Extract the [X, Y] coordinate from the center of the cell holding the provided text.  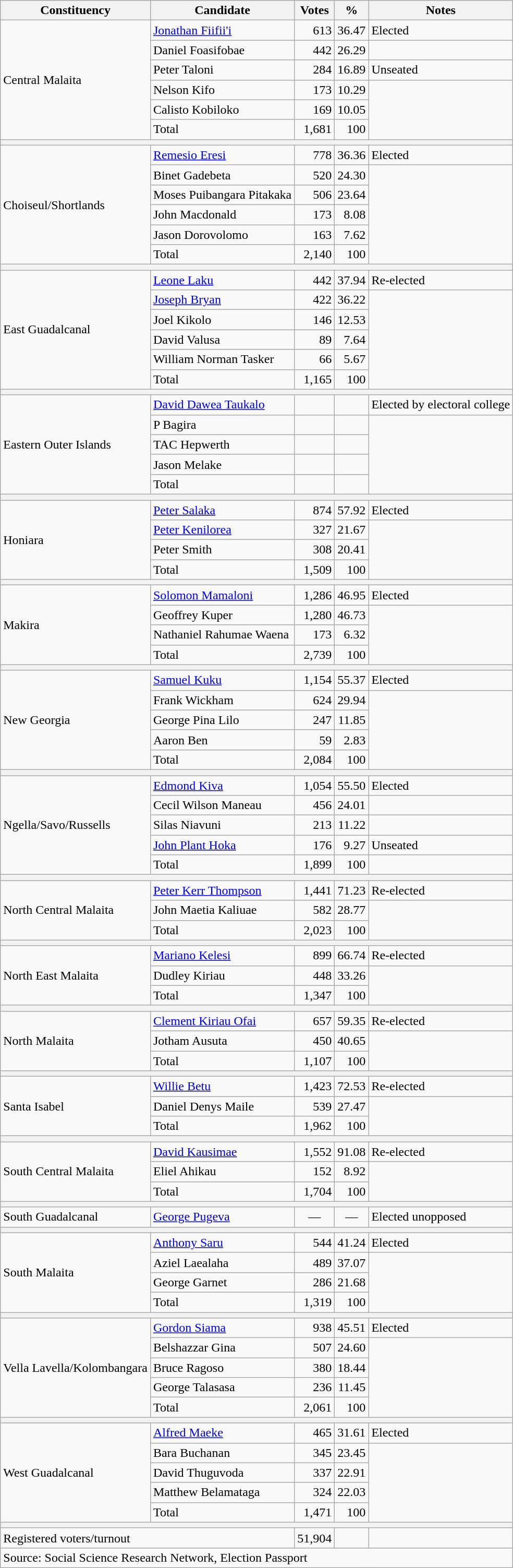
1,471 [315, 1512]
Geoffrey Kuper [222, 615]
36.47 [351, 30]
John Maetia Kaliuae [222, 910]
247 [315, 720]
24.30 [351, 175]
10.05 [351, 110]
Peter Taloni [222, 70]
Nathaniel Rahumae Waena [222, 635]
Calisto Kobiloko [222, 110]
12.53 [351, 320]
Jotham Ausuta [222, 1041]
Remesio Eresi [222, 155]
Peter Kerr Thompson [222, 890]
Clement Kiriau Ofai [222, 1021]
422 [315, 300]
37.07 [351, 1262]
% [351, 10]
East Guadalcanal [76, 330]
1,681 [315, 129]
28.77 [351, 910]
1,441 [315, 890]
Eliel Ahikau [222, 1172]
9.27 [351, 845]
8.08 [351, 214]
213 [315, 825]
1,165 [315, 379]
613 [315, 30]
West Guadalcanal [76, 1473]
Santa Isabel [76, 1106]
506 [315, 195]
55.37 [351, 680]
874 [315, 510]
George Pina Lilo [222, 720]
North Malaita [76, 1041]
Belshazzar Gina [222, 1348]
7.64 [351, 340]
1,509 [315, 570]
7.62 [351, 234]
Cecil Wilson Maneau [222, 805]
23.45 [351, 1453]
Daniel Foasifobae [222, 50]
23.64 [351, 195]
284 [315, 70]
Candidate [222, 10]
2,061 [315, 1407]
507 [315, 1348]
Vella Lavella/Kolombangara [76, 1368]
Willie Betu [222, 1087]
456 [315, 805]
582 [315, 910]
North Central Malaita [76, 910]
26.29 [351, 50]
21.67 [351, 530]
John Macdonald [222, 214]
1,286 [315, 595]
66.74 [351, 956]
41.24 [351, 1243]
146 [315, 320]
George Pugeva [222, 1217]
899 [315, 956]
46.95 [351, 595]
11.85 [351, 720]
1,319 [315, 1302]
16.89 [351, 70]
Binet Gadebeta [222, 175]
Moses Puibangara Pitakaka [222, 195]
489 [315, 1262]
938 [315, 1328]
Silas Niavuni [222, 825]
North East Malaita [76, 975]
21.68 [351, 1282]
1,704 [315, 1191]
Joel Kikolo [222, 320]
71.23 [351, 890]
33.26 [351, 975]
Mariano Kelesi [222, 956]
1,347 [315, 995]
778 [315, 155]
Frank Wickham [222, 700]
David Thuguvoda [222, 1473]
Registered voters/turnout [148, 1538]
Peter Kenilorea [222, 530]
Bara Buchanan [222, 1453]
163 [315, 234]
380 [315, 1368]
Ngella/Savo/Russells [76, 825]
Central Malaita [76, 80]
36.36 [351, 155]
Source: Social Science Research Network, Election Passport [256, 1558]
2,084 [315, 759]
Aaron Ben [222, 740]
450 [315, 1041]
Samuel Kuku [222, 680]
59 [315, 740]
1,423 [315, 1087]
1,154 [315, 680]
5.67 [351, 359]
Peter Smith [222, 550]
89 [315, 340]
John Plant Hoka [222, 845]
Eastern Outer Islands [76, 444]
Jonathan Fiifii'i [222, 30]
2,140 [315, 255]
11.22 [351, 825]
29.94 [351, 700]
2,023 [315, 930]
46.73 [351, 615]
11.45 [351, 1388]
176 [315, 845]
24.60 [351, 1348]
Edmond Kiva [222, 785]
31.61 [351, 1433]
Anthony Saru [222, 1243]
324 [315, 1492]
66 [315, 359]
520 [315, 175]
27.47 [351, 1106]
6.32 [351, 635]
36.22 [351, 300]
91.08 [351, 1152]
Nelson Kifo [222, 90]
55.50 [351, 785]
Gordon Siama [222, 1328]
544 [315, 1243]
1,280 [315, 615]
40.65 [351, 1041]
David Kausimae [222, 1152]
Bruce Ragoso [222, 1368]
South Central Malaita [76, 1172]
1,962 [315, 1126]
22.03 [351, 1492]
1,054 [315, 785]
Votes [315, 10]
1,107 [315, 1060]
59.35 [351, 1021]
Matthew Belamataga [222, 1492]
169 [315, 110]
David Dawea Taukalo [222, 405]
72.53 [351, 1087]
337 [315, 1473]
24.01 [351, 805]
Makira [76, 625]
Honiara [76, 539]
Constituency [76, 10]
Elected by electoral college [441, 405]
448 [315, 975]
465 [315, 1433]
Jason Melake [222, 464]
Alfred Maeke [222, 1433]
286 [315, 1282]
Solomon Mamaloni [222, 595]
2,739 [315, 655]
TAC Hepwerth [222, 444]
William Norman Tasker [222, 359]
345 [315, 1453]
South Guadalcanal [76, 1217]
South Malaita [76, 1272]
P Bagira [222, 425]
308 [315, 550]
Joseph Bryan [222, 300]
Aziel Laealaha [222, 1262]
Elected unopposed [441, 1217]
57.92 [351, 510]
1,899 [315, 865]
David Valusa [222, 340]
Leone Laku [222, 280]
Dudley Kiriau [222, 975]
George Garnet [222, 1282]
8.92 [351, 1172]
624 [315, 700]
Peter Salaka [222, 510]
2.83 [351, 740]
New Georgia [76, 720]
539 [315, 1106]
18.44 [351, 1368]
George Talasasa [222, 1388]
Choiseul/Shortlands [76, 204]
327 [315, 530]
51,904 [315, 1538]
1,552 [315, 1152]
20.41 [351, 550]
657 [315, 1021]
45.51 [351, 1328]
37.94 [351, 280]
10.29 [351, 90]
236 [315, 1388]
152 [315, 1172]
Notes [441, 10]
Jason Dorovolomo [222, 234]
22.91 [351, 1473]
Daniel Denys Maile [222, 1106]
